From the cell containing the given text, extract its center point as [x, y] coordinate. 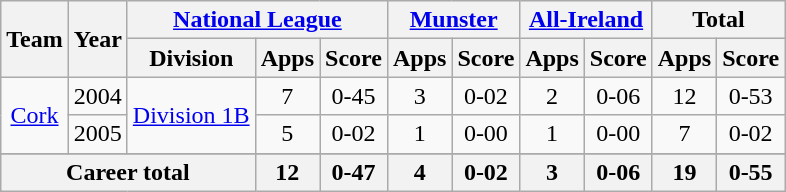
2 [552, 96]
2005 [98, 134]
4 [419, 172]
0-53 [751, 96]
All-Ireland [586, 20]
0-45 [354, 96]
5 [287, 134]
Division [191, 58]
Team [35, 39]
2004 [98, 96]
0-55 [751, 172]
Munster [453, 20]
Year [98, 39]
19 [684, 172]
0-47 [354, 172]
Cork [35, 115]
Total [718, 20]
Division 1B [191, 115]
National League [257, 20]
Career total [128, 172]
